Scan for the cell matching the given text and deliver its (x, y) coordinate at center. 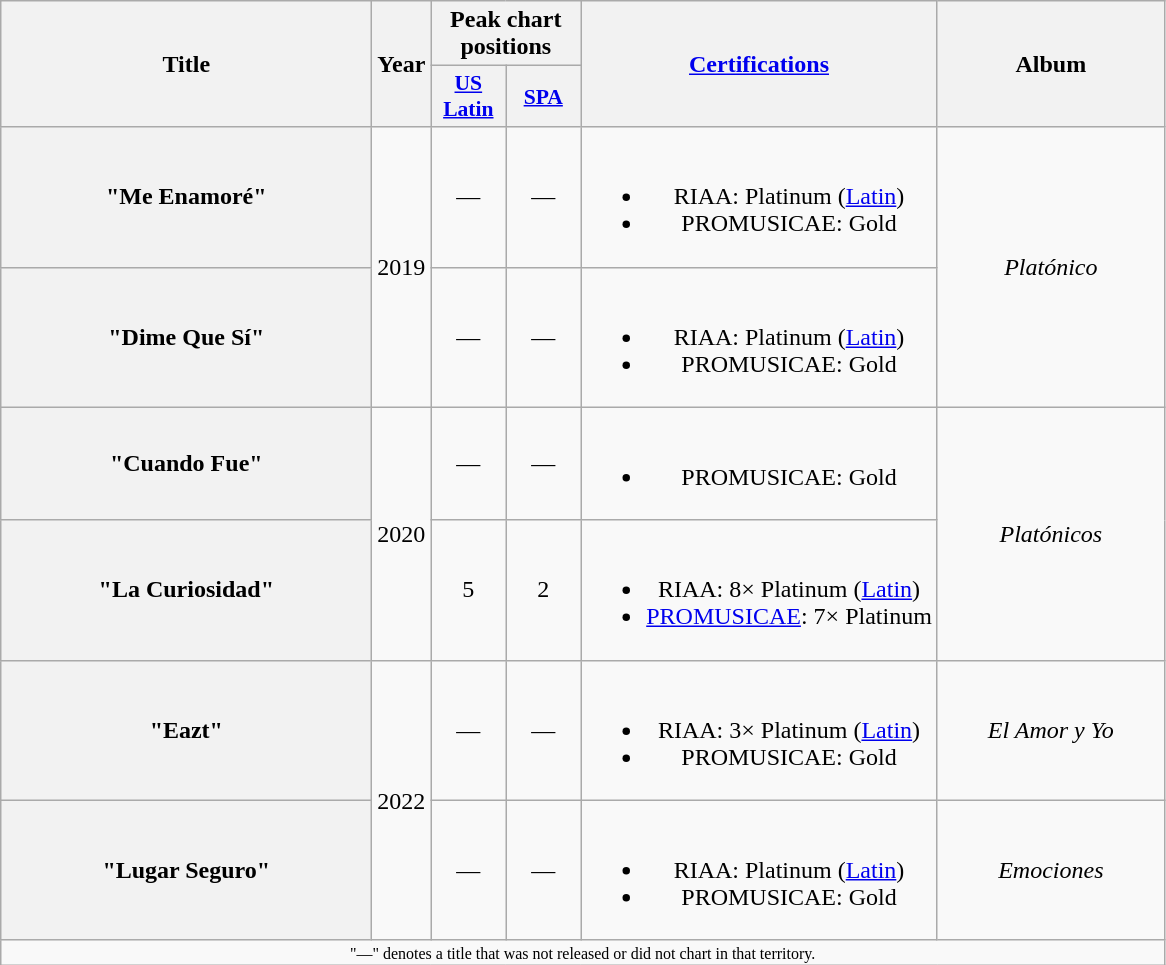
"Lugar Seguro" (186, 870)
Platónico (1050, 267)
Platónicos (1050, 534)
Title (186, 64)
Year (402, 64)
2 (544, 590)
2019 (402, 267)
"Eazt" (186, 730)
"—" denotes a title that was not released or did not chart in that territory. (583, 952)
RIAA: 8× Platinum (Latin)PROMUSICAE: 7× Platinum (760, 590)
PROMUSICAE: Gold (760, 464)
Emociones (1050, 870)
Album (1050, 64)
2020 (402, 534)
2022 (402, 800)
El Amor y Yo (1050, 730)
"Dime Que Sí" (186, 337)
"Me Enamoré" (186, 197)
USLatin (468, 96)
"La Curiosidad" (186, 590)
Peak chart positions (506, 34)
5 (468, 590)
SPA (544, 96)
RIAA: 3× Platinum (Latin)PROMUSICAE: Gold (760, 730)
"Cuando Fue" (186, 464)
Certifications (760, 64)
